Provide the (X, Y) coordinate of the cell's center where the given text is located.  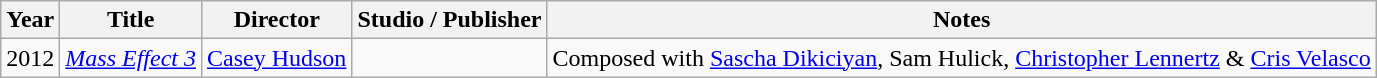
Director (277, 20)
Mass Effect 3 (131, 58)
2012 (30, 58)
Title (131, 20)
Notes (962, 20)
Casey Hudson (277, 58)
Composed with Sascha Dikiciyan, Sam Hulick, Christopher Lennertz & Cris Velasco (962, 58)
Studio / Publisher (450, 20)
Year (30, 20)
